Return [X, Y] of the center of cell containing provided text 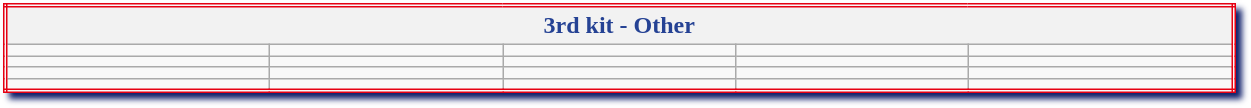
3rd kit - Other [619, 25]
